Capture the cell that displays the provided text and extract its [X, Y] central coordinate. 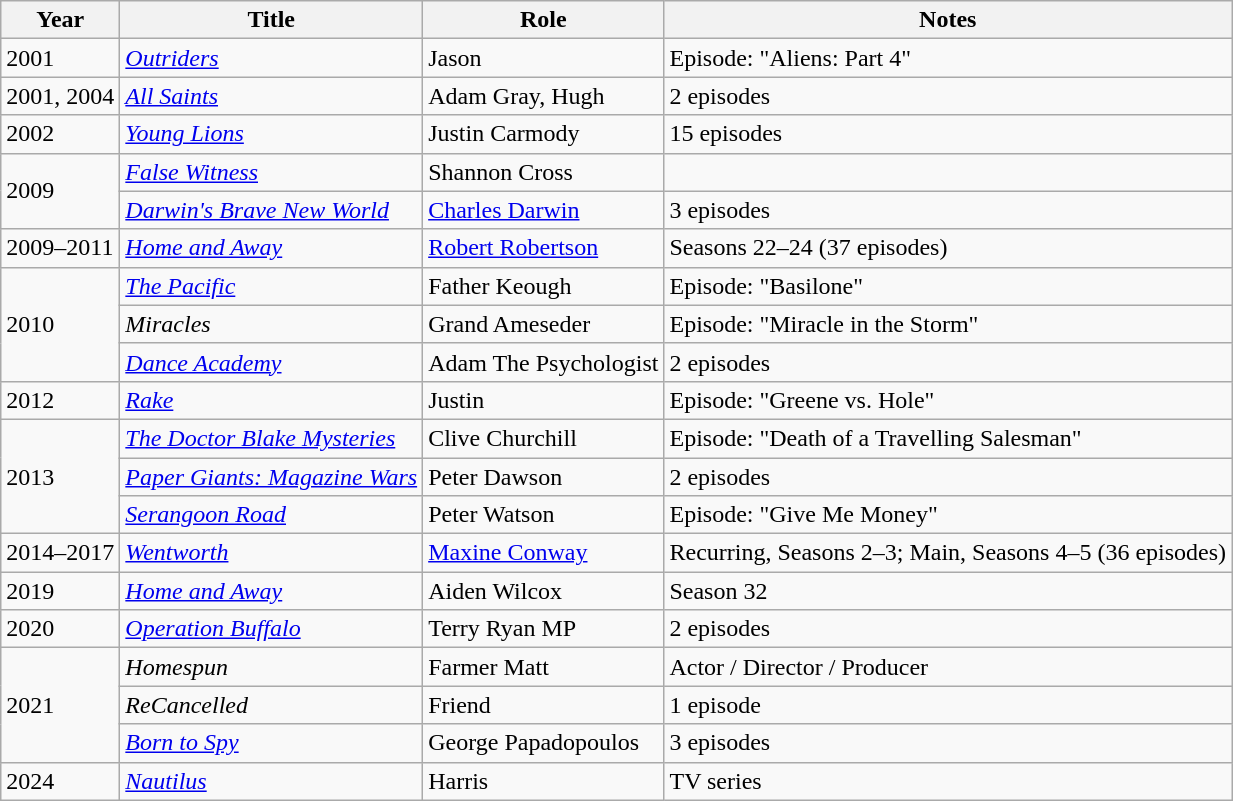
Friend [544, 705]
Recurring, Seasons 2–3; Main, Seasons 4–5 (36 episodes) [948, 553]
Season 32 [948, 591]
Jason [544, 58]
2021 [60, 705]
Born to Spy [272, 743]
Father Keough [544, 286]
2019 [60, 591]
Homespun [272, 667]
1 episode [948, 705]
False Witness [272, 172]
Outriders [272, 58]
2024 [60, 781]
The Doctor Blake Mysteries [272, 438]
Shannon Cross [544, 172]
2014–2017 [60, 553]
2001 [60, 58]
2013 [60, 476]
15 episodes [948, 134]
Dance Academy [272, 362]
Actor / Director / Producer [948, 667]
Grand Ameseder [544, 324]
2010 [60, 324]
ReCancelled [272, 705]
Peter Dawson [544, 477]
Title [272, 20]
Justin [544, 400]
Serangoon Road [272, 515]
Darwin's Brave New World [272, 210]
Episode: "Greene vs. Hole" [948, 400]
Nautilus [272, 781]
Maxine Conway [544, 553]
2009–2011 [60, 248]
Adam Gray, Hugh [544, 96]
Robert Robertson [544, 248]
Charles Darwin [544, 210]
Young Lions [272, 134]
Episode: "Basilone" [948, 286]
Operation Buffalo [272, 629]
2012 [60, 400]
Episode: "Aliens: Part 4" [948, 58]
Adam The Psychologist [544, 362]
The Pacific [272, 286]
Harris [544, 781]
TV series [948, 781]
Episode: "Give Me Money" [948, 515]
2002 [60, 134]
George Papadopoulos [544, 743]
Justin Carmody [544, 134]
Rake [272, 400]
Terry Ryan MP [544, 629]
Notes [948, 20]
Paper Giants: Magazine Wars [272, 477]
Year [60, 20]
Aiden Wilcox [544, 591]
Miracles [272, 324]
2020 [60, 629]
Farmer Matt [544, 667]
2009 [60, 191]
Wentworth [272, 553]
2001, 2004 [60, 96]
Clive Churchill [544, 438]
All Saints [272, 96]
Seasons 22–24 (37 episodes) [948, 248]
Episode: "Death of a Travelling Salesman" [948, 438]
Episode: "Miracle in the Storm" [948, 324]
Peter Watson [544, 515]
Role [544, 20]
